Pinpoint the cell where the given text exists, returning its [X, Y] midpoint coordinate. 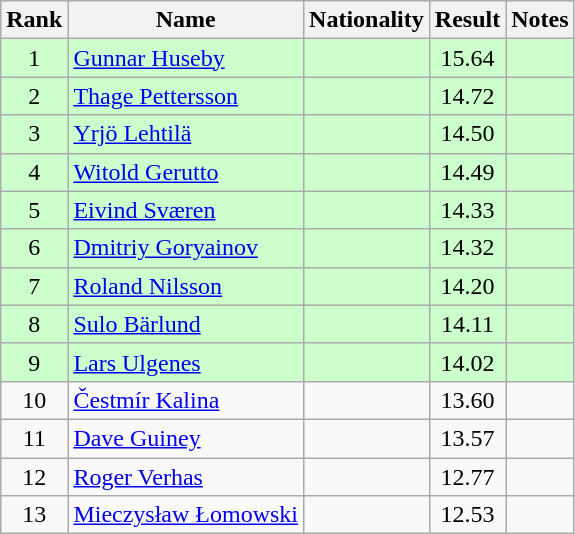
Dave Guiney [186, 438]
13.57 [467, 438]
9 [34, 362]
6 [34, 248]
14.72 [467, 96]
Mieczysław Łomowski [186, 515]
12.53 [467, 515]
Dmitriy Goryainov [186, 248]
Rank [34, 20]
Name [186, 20]
Roger Verhas [186, 477]
3 [34, 134]
14.32 [467, 248]
1 [34, 58]
Thage Pettersson [186, 96]
8 [34, 324]
5 [34, 210]
10 [34, 400]
4 [34, 172]
Sulo Bärlund [186, 324]
12 [34, 477]
Result [467, 20]
Eivind Sværen [186, 210]
14.11 [467, 324]
Čestmír Kalina [186, 400]
Lars Ulgenes [186, 362]
13 [34, 515]
13.60 [467, 400]
14.20 [467, 286]
Yrjö Lehtilä [186, 134]
14.33 [467, 210]
12.77 [467, 477]
Witold Gerutto [186, 172]
2 [34, 96]
14.49 [467, 172]
7 [34, 286]
Gunnar Huseby [186, 58]
14.50 [467, 134]
15.64 [467, 58]
Roland Nilsson [186, 286]
11 [34, 438]
Nationality [367, 20]
Notes [540, 20]
14.02 [467, 362]
